Return the (x, y) coordinate for the center point of the cell that contains the specified text.  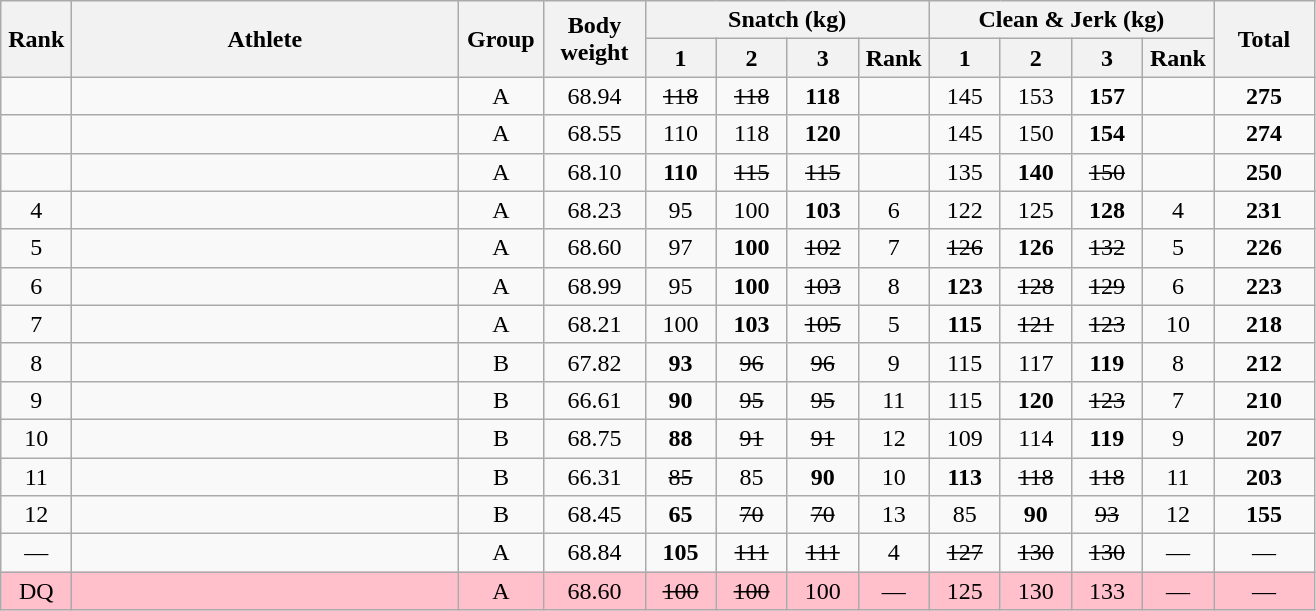
121 (1036, 324)
210 (1264, 400)
157 (1106, 96)
68.84 (594, 553)
Clean & Jerk (kg) (1071, 20)
68.55 (594, 134)
155 (1264, 515)
140 (1036, 172)
109 (964, 438)
127 (964, 553)
68.21 (594, 324)
65 (680, 515)
Body weight (594, 39)
274 (1264, 134)
Group (501, 39)
218 (1264, 324)
Total (1264, 39)
133 (1106, 591)
122 (964, 210)
Snatch (kg) (787, 20)
113 (964, 477)
203 (1264, 477)
102 (822, 248)
231 (1264, 210)
135 (964, 172)
67.82 (594, 362)
207 (1264, 438)
250 (1264, 172)
13 (894, 515)
DQ (36, 591)
97 (680, 248)
212 (1264, 362)
226 (1264, 248)
66.31 (594, 477)
132 (1106, 248)
68.75 (594, 438)
Athlete (265, 39)
275 (1264, 96)
129 (1106, 286)
68.94 (594, 96)
117 (1036, 362)
153 (1036, 96)
88 (680, 438)
154 (1106, 134)
68.23 (594, 210)
68.99 (594, 286)
68.45 (594, 515)
66.61 (594, 400)
68.10 (594, 172)
223 (1264, 286)
114 (1036, 438)
